From the cell containing the given text, extract its center point as [x, y] coordinate. 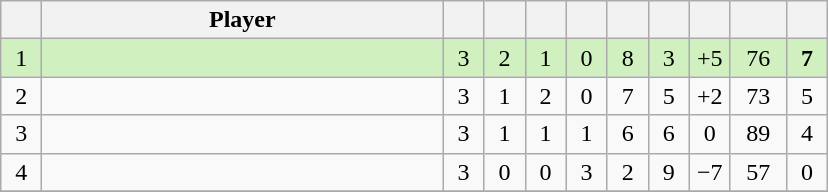
57 [758, 172]
−7 [710, 172]
76 [758, 58]
Player [242, 20]
89 [758, 134]
8 [628, 58]
73 [758, 96]
+2 [710, 96]
9 [668, 172]
+5 [710, 58]
